For the text-containing cell, return its midpoint in [x, y] coordinate format. 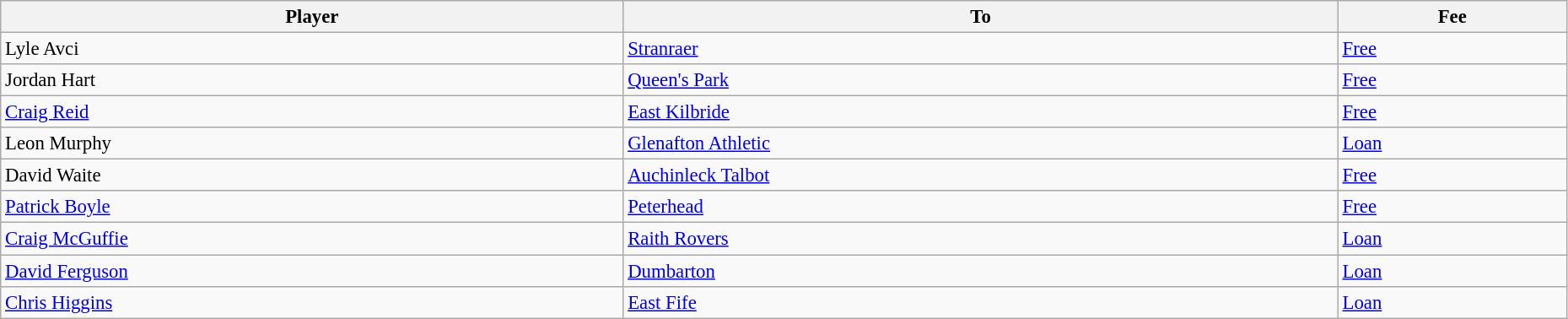
Stranraer [980, 49]
Craig Reid [312, 112]
David Waite [312, 176]
Queen's Park [980, 80]
Raith Rovers [980, 239]
East Kilbride [980, 112]
Lyle Avci [312, 49]
Player [312, 17]
Patrick Boyle [312, 207]
East Fife [980, 302]
Craig McGuffie [312, 239]
Auchinleck Talbot [980, 176]
David Ferguson [312, 271]
Chris Higgins [312, 302]
Peterhead [980, 207]
Glenafton Athletic [980, 143]
Fee [1452, 17]
Jordan Hart [312, 80]
Leon Murphy [312, 143]
To [980, 17]
Dumbarton [980, 271]
